Detect which cell encompasses the target text, then output its [x, y] center coordinate. 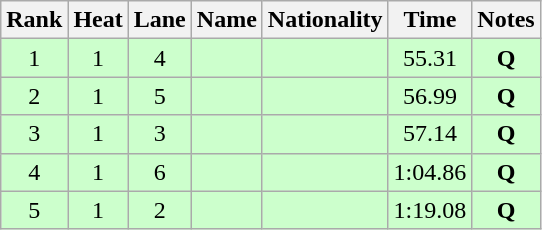
Time [430, 20]
Lane [160, 20]
Nationality [325, 20]
56.99 [430, 96]
55.31 [430, 58]
Notes [506, 20]
57.14 [430, 134]
6 [160, 172]
1:19.08 [430, 210]
Name [226, 20]
Heat [98, 20]
Rank [34, 20]
1:04.86 [430, 172]
